From the cell containing the given text, extract its center point as (x, y) coordinate. 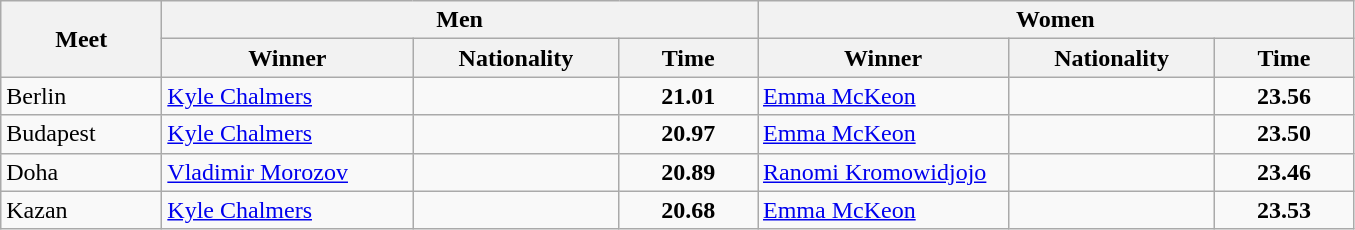
Vladimir Morozov (288, 172)
Men (460, 20)
20.97 (688, 134)
Kazan (82, 210)
23.50 (1284, 134)
23.56 (1284, 96)
20.89 (688, 172)
21.01 (688, 96)
Meet (82, 39)
Berlin (82, 96)
Women (1056, 20)
20.68 (688, 210)
23.53 (1284, 210)
Ranomi Kromowidjojo (884, 172)
Budapest (82, 134)
Doha (82, 172)
23.46 (1284, 172)
